Find where the given text appears and provide that cell's center as (X, Y) coordinate. 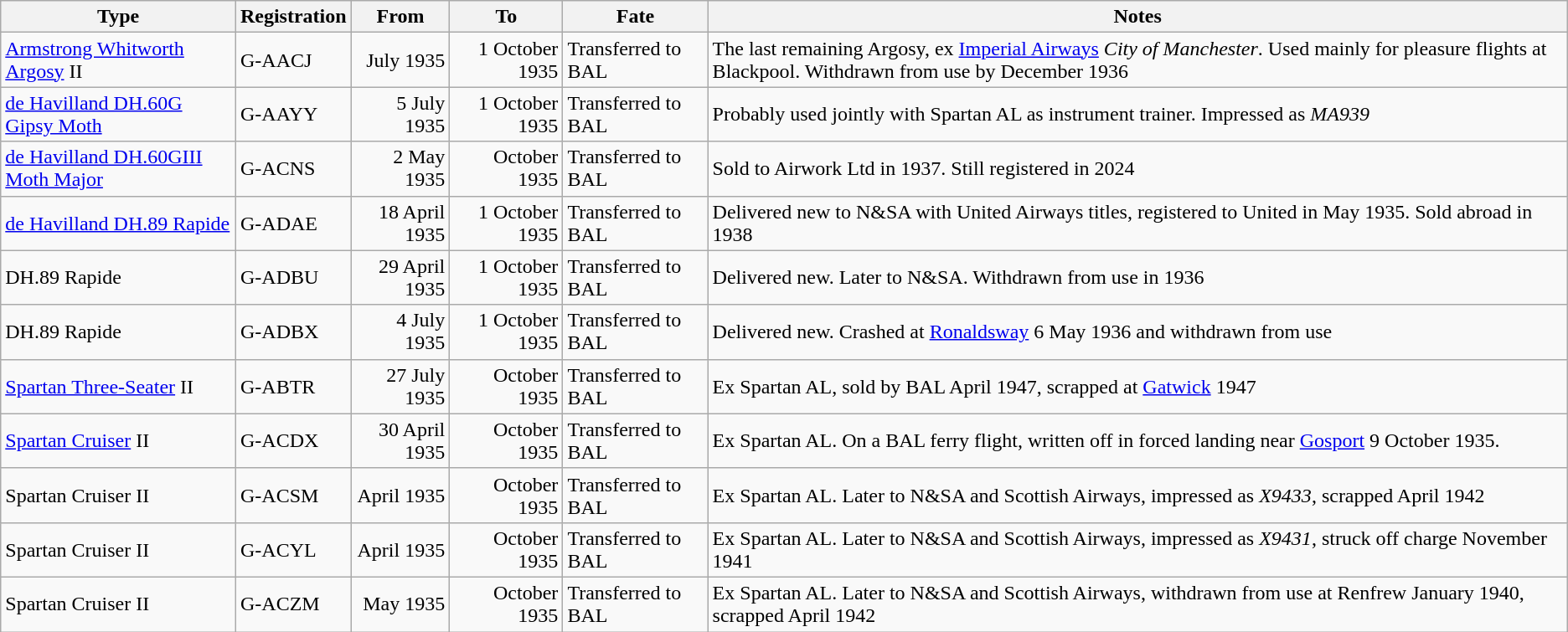
Ex Spartan AL. Later to N&SA and Scottish Airways, withdrawn from use at Renfrew January 1940, scrapped April 1942 (1137, 604)
Spartan Three-Seater II (119, 387)
G-ACSM (293, 496)
4 July 1935 (400, 331)
G-AAYY (293, 114)
30 April 1935 (400, 440)
Armstrong Whitworth Argosy II (119, 60)
5 July 1935 (400, 114)
From (400, 17)
29 April 1935 (400, 278)
Probably used jointly with Spartan AL as instrument trainer. Impressed as MA939 (1137, 114)
de Havilland DH.60G Gipsy Moth (119, 114)
G-ACDX (293, 440)
18 April 1935 (400, 223)
Sold to Airwork Ltd in 1937. Still registered in 2024 (1137, 169)
de Havilland DH.60GIII Moth Major (119, 169)
G-ABTR (293, 387)
Ex Spartan AL. On a BAL ferry flight, written off in forced landing near Gosport 9 October 1935. (1137, 440)
G-ACZM (293, 604)
Ex Spartan AL, sold by BAL April 1947, scrapped at Gatwick 1947 (1137, 387)
To (506, 17)
Registration (293, 17)
Notes (1137, 17)
Ex Spartan AL. Later to N&SA and Scottish Airways, impressed as X9431, struck off charge November 1941 (1137, 549)
May 1935 (400, 604)
Fate (635, 17)
Delivered new. Crashed at Ronaldsway 6 May 1936 and withdrawn from use (1137, 331)
2 May 1935 (400, 169)
de Havilland DH.89 Rapide (119, 223)
Delivered new. Later to N&SA. Withdrawn from use in 1936 (1137, 278)
G-AACJ (293, 60)
G-ACNS (293, 169)
G-ADAE (293, 223)
G-ACYL (293, 549)
Ex Spartan AL. Later to N&SA and Scottish Airways, impressed as X9433, scrapped April 1942 (1137, 496)
Type (119, 17)
July 1935 (400, 60)
G-ADBU (293, 278)
27 July 1935 (400, 387)
Delivered new to N&SA with United Airways titles, registered to United in May 1935. Sold abroad in 1938 (1137, 223)
The last remaining Argosy, ex Imperial Airways City of Manchester. Used mainly for pleasure flights at Blackpool. Withdrawn from use by December 1936 (1137, 60)
G-ADBX (293, 331)
